Determine the (X, Y) coordinate at the center of the cell enclosing the given text.  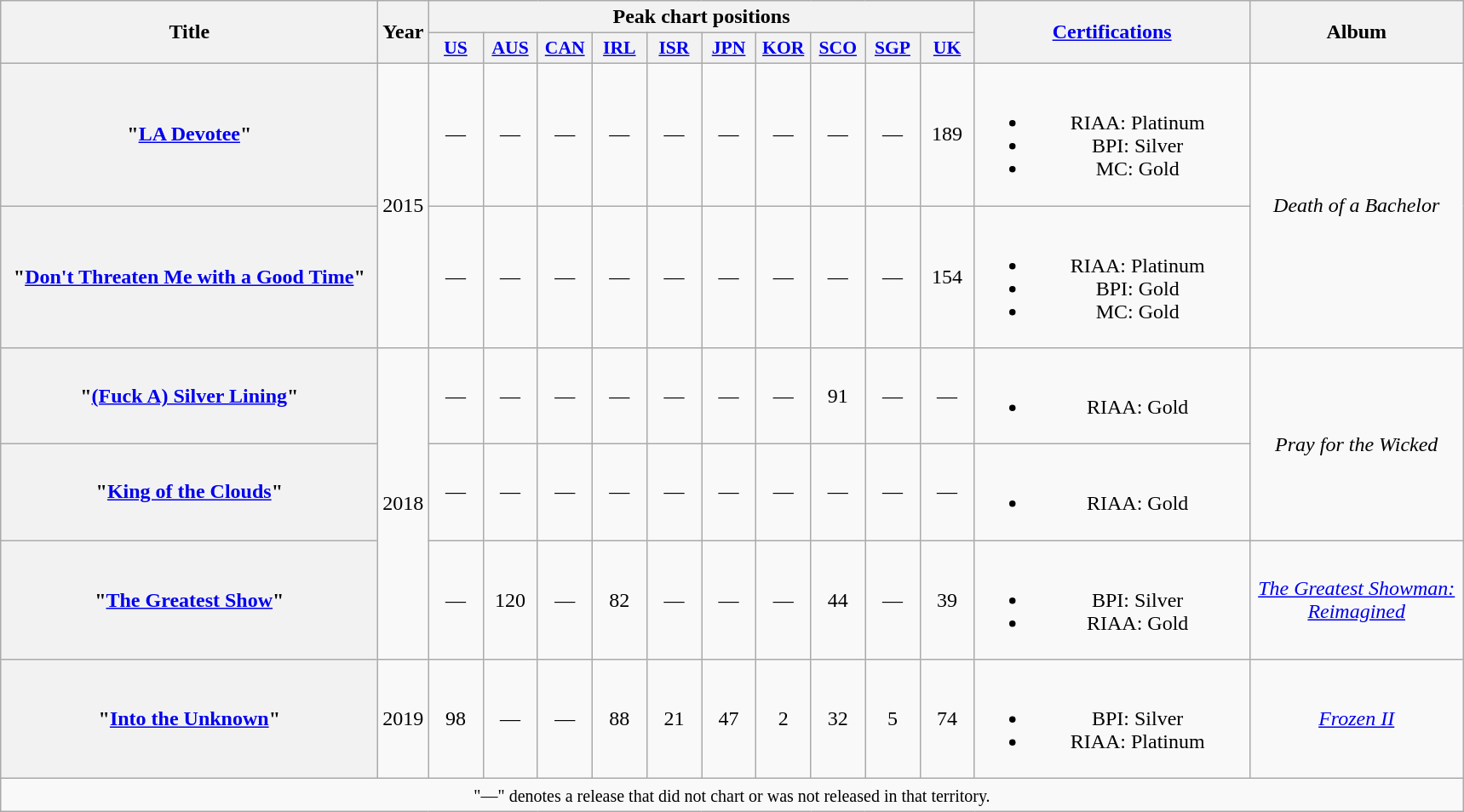
98 (456, 719)
"LA Devotee" (189, 134)
The Greatest Showman: Reimagined (1356, 600)
32 (838, 719)
JPN (729, 49)
Certifications (1112, 32)
88 (619, 719)
"Don't Threaten Me with a Good Time" (189, 277)
2018 (404, 504)
CAN (565, 49)
47 (729, 719)
IRL (619, 49)
120 (510, 600)
US (456, 49)
Peak chart positions (702, 17)
"The Greatest Show" (189, 600)
"Into the Unknown" (189, 719)
Album (1356, 32)
74 (947, 719)
BPI: SilverRIAA: Platinum (1112, 719)
Frozen II (1356, 719)
ISR (674, 49)
"(Fuck A) Silver Lining" (189, 397)
39 (947, 600)
RIAA: PlatinumBPI: GoldMC: Gold (1112, 277)
44 (838, 600)
SGP (893, 49)
2015 (404, 205)
UK (947, 49)
AUS (510, 49)
189 (947, 134)
BPI: SilverRIAA: Gold (1112, 600)
"—" denotes a release that did not chart or was not released in that territory. (732, 795)
2019 (404, 719)
KOR (784, 49)
2 (784, 719)
Year (404, 32)
91 (838, 397)
Pray for the Wicked (1356, 444)
SCO (838, 49)
5 (893, 719)
Death of a Bachelor (1356, 205)
154 (947, 277)
RIAA: PlatinumBPI: SilverMC: Gold (1112, 134)
21 (674, 719)
82 (619, 600)
Title (189, 32)
"King of the Clouds" (189, 492)
